Scan for the cell matching the given text and deliver its [x, y] coordinate at center. 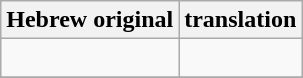
translation [240, 20]
Hebrew original [90, 20]
